For the text-containing cell, return its midpoint in [X, Y] coordinate format. 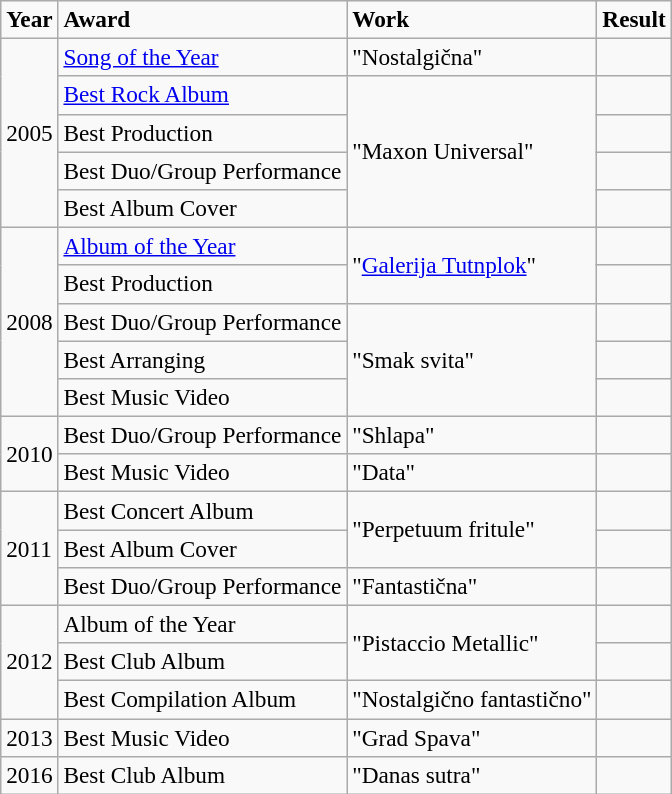
"Perpetuum fritule" [472, 529]
Work [472, 19]
"Data" [472, 473]
Best Arranging [202, 359]
"Galerija Tutnplok" [472, 265]
Award [202, 19]
"Grad Spava" [472, 737]
2011 [30, 548]
2016 [30, 775]
2005 [30, 132]
"Maxon Universal" [472, 152]
"Nostalgično fantastično" [472, 699]
"Danas sutra" [472, 775]
2010 [30, 454]
Song of the Year [202, 57]
Best Rock Album [202, 95]
"Fantastična" [472, 586]
2008 [30, 322]
"Pistaccio Metallic" [472, 643]
"Nostalgična" [472, 57]
"Shlapa" [472, 435]
2013 [30, 737]
Best Compilation Album [202, 699]
Result [634, 19]
2012 [30, 662]
Best Concert Album [202, 510]
Year [30, 19]
"Smak svita" [472, 360]
